Identify which cell holds the provided text, then report its [X, Y] central coordinate. 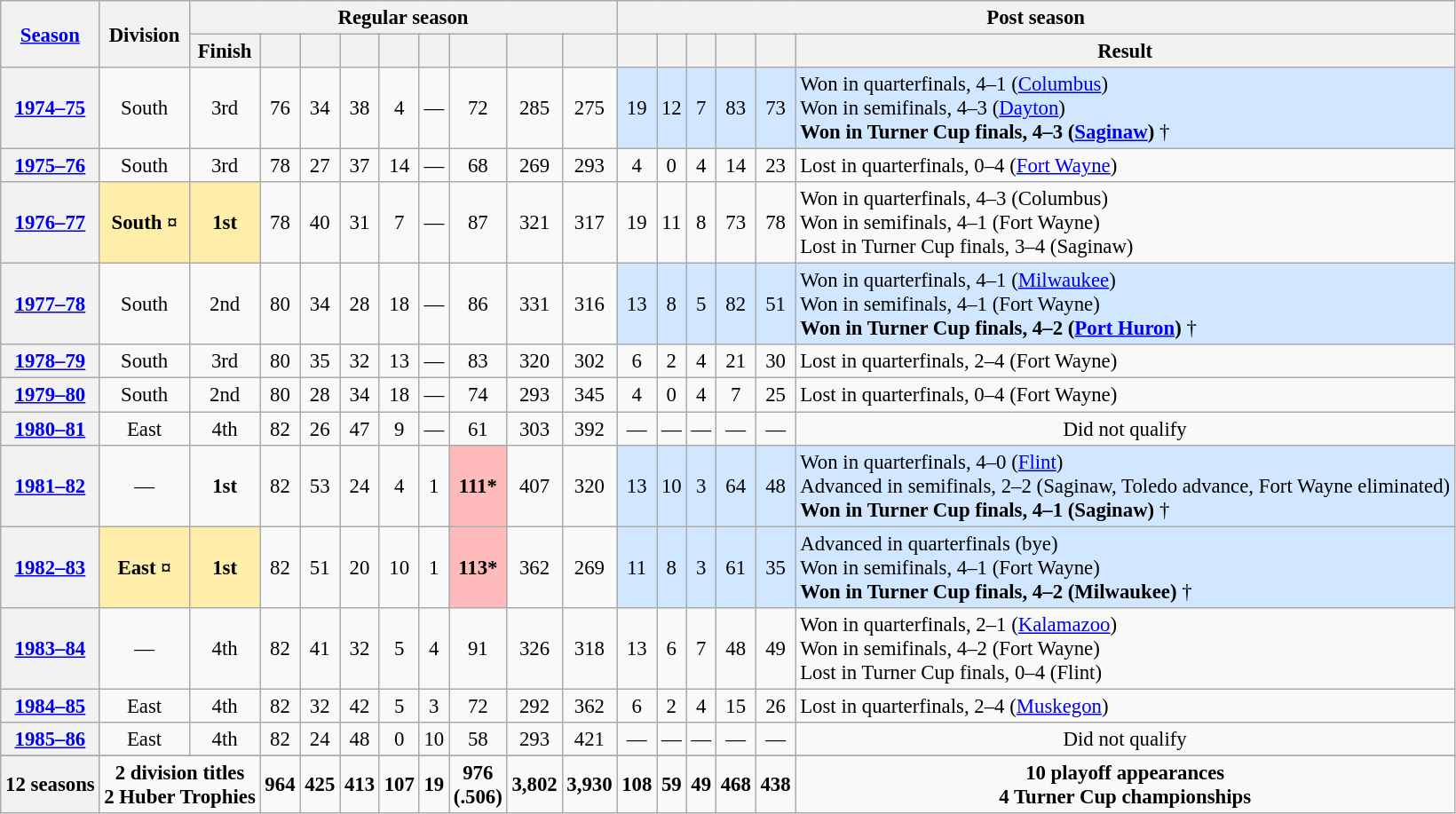
113* [479, 567]
1979–80 [50, 395]
Advanced in quarterfinals (bye)Won in semifinals, 4–1 (Fort Wayne)Won in Turner Cup finals, 4–2 (Milwaukee) † [1126, 567]
53 [320, 486]
331 [534, 304]
20 [360, 567]
42 [360, 706]
407 [534, 486]
21 [735, 361]
27 [320, 166]
Result [1126, 51]
Won in quarterfinals, 4–1 (Columbus)Won in semifinals, 4–3 (Dayton)Won in Turner Cup finals, 4–3 (Saginaw) † [1126, 108]
1977–78 [50, 304]
59 [671, 785]
68 [479, 166]
317 [590, 223]
302 [590, 361]
86 [479, 304]
1975–76 [50, 166]
1981–82 [50, 486]
Lost in quarterfinals, 2–4 (Muskegon) [1126, 706]
303 [534, 429]
318 [590, 648]
91 [479, 648]
292 [534, 706]
47 [360, 429]
107 [400, 785]
58 [479, 739]
10 playoff appearances4 Turner Cup championships [1126, 785]
392 [590, 429]
421 [590, 739]
976(.506) [479, 785]
316 [590, 304]
Won in quarterfinals, 4–3 (Columbus)Won in semifinals, 4–1 (Fort Wayne)Lost in Turner Cup finals, 3–4 (Saginaw) [1126, 223]
31 [360, 223]
1983–84 [50, 648]
326 [534, 648]
1980–81 [50, 429]
1974–75 [50, 108]
64 [735, 486]
285 [534, 108]
Finish [225, 51]
425 [320, 785]
Division [144, 34]
1985–86 [50, 739]
12 seasons [50, 785]
321 [534, 223]
Regular season [403, 18]
41 [320, 648]
30 [776, 361]
23 [776, 166]
468 [735, 785]
Lost in quarterfinals, 2–4 (Fort Wayne) [1126, 361]
3,930 [590, 785]
East ¤ [144, 567]
40 [320, 223]
South ¤ [144, 223]
76 [281, 108]
964 [281, 785]
87 [479, 223]
111* [479, 486]
413 [360, 785]
275 [590, 108]
Season [50, 34]
9 [400, 429]
2 division titles2 Huber Trophies [179, 785]
345 [590, 395]
Won in quarterfinals, 4–1 (Milwaukee)Won in semifinals, 4–1 (Fort Wayne)Won in Turner Cup finals, 4–2 (Port Huron) † [1126, 304]
1982–83 [50, 567]
25 [776, 395]
Won in quarterfinals, 2–1 (Kalamazoo)Won in semifinals, 4–2 (Fort Wayne)Lost in Turner Cup finals, 0–4 (Flint) [1126, 648]
1976–77 [50, 223]
15 [735, 706]
37 [360, 166]
438 [776, 785]
3,802 [534, 785]
108 [637, 785]
74 [479, 395]
Post season [1036, 18]
12 [671, 108]
1984–85 [50, 706]
38 [360, 108]
1978–79 [50, 361]
